Search for the cell housing the specified text and yield its (X, Y) center coordinate. 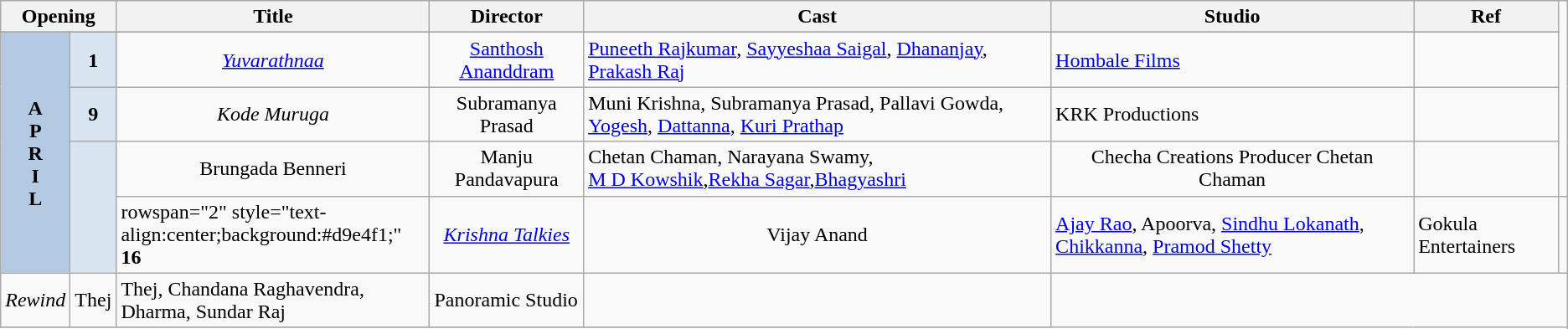
Title (273, 17)
Rewind (35, 300)
Opening (59, 17)
Studio (1233, 17)
Santhosh Ananddram (507, 60)
Cast (818, 17)
Gokula Entertainers (1486, 234)
Checha Creations Producer Chetan Chaman (1233, 169)
Thej (94, 300)
Ref (1486, 17)
Yuvarathnaa (273, 60)
Panoramic Studio (507, 300)
Thej, Chandana Raghavendra, Dharma, Sundar Raj (273, 300)
Vijay Anand (818, 234)
Brungada Benneri (273, 169)
Chetan Chaman, Narayana Swamy,M D Kowshik,Rekha Sagar,Bhagyashri (818, 169)
APRIL (35, 152)
9 (94, 114)
Kode Muruga (273, 114)
Subramanya Prasad (507, 114)
1 (94, 60)
Puneeth Rajkumar, Sayyeshaa Saigal, Dhananjay, Prakash Raj (818, 60)
Krishna Talkies (507, 234)
Director (507, 17)
Manju Pandavapura (507, 169)
Hombale Films (1233, 60)
Muni Krishna, Subramanya Prasad, Pallavi Gowda, Yogesh, Dattanna, Kuri Prathap (818, 114)
KRK Productions (1233, 114)
rowspan="2" style="text-align:center;background:#d9e4f1;"16 (273, 234)
Ajay Rao, Apoorva, Sindhu Lokanath, Chikkanna, Pramod Shetty (1233, 234)
